Return the [x, y] coordinate for the center point of the cell that contains the specified text.  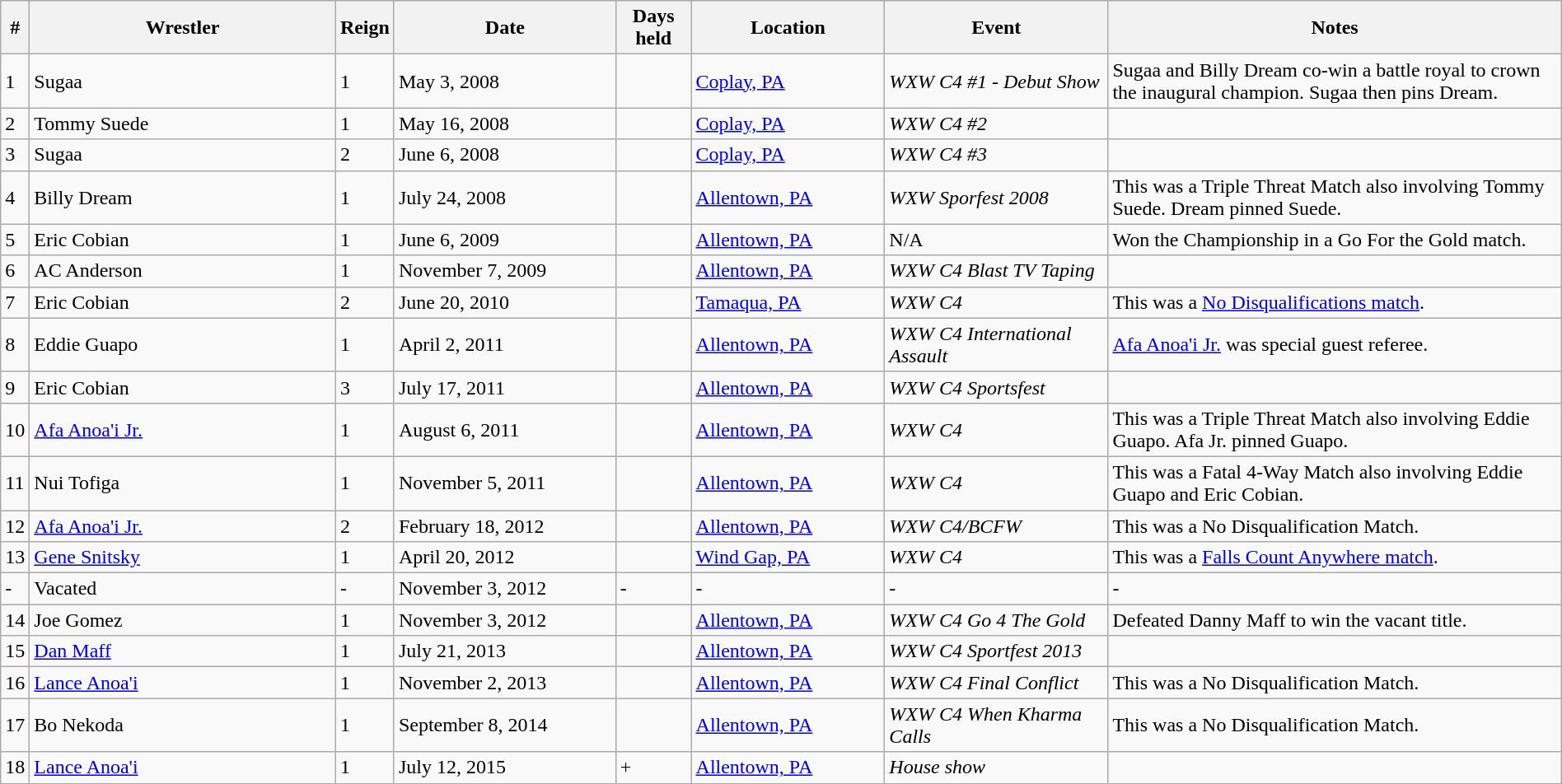
6 [15, 271]
14 [15, 620]
June 6, 2009 [504, 240]
8 [15, 344]
April 20, 2012 [504, 558]
Defeated Danny Maff to win the vacant title. [1335, 620]
WXW C4 Blast TV Taping [997, 271]
4 [15, 198]
June 20, 2010 [504, 302]
WXW C4 Go 4 The Gold [997, 620]
November 5, 2011 [504, 483]
July 24, 2008 [504, 198]
April 2, 2011 [504, 344]
Sugaa and Billy Dream co-win a battle royal to crown the inaugural champion. Sugaa then pins Dream. [1335, 81]
November 2, 2013 [504, 683]
Event [997, 28]
Tamaqua, PA [788, 302]
17 [15, 725]
August 6, 2011 [504, 430]
Gene Snitsky [183, 558]
WXW C4 #2 [997, 124]
This was a Falls Count Anywhere match. [1335, 558]
11 [15, 483]
15 [15, 651]
WXW C4 #1 - Debut Show [997, 81]
AC Anderson [183, 271]
18 [15, 768]
WXW C4 #3 [997, 155]
House show [997, 768]
N/A [997, 240]
This was a Triple Threat Match also involving Tommy Suede. Dream pinned Suede. [1335, 198]
This was a No Disqualifications match. [1335, 302]
16 [15, 683]
Vacated [183, 589]
This was a Fatal 4-Way Match also involving Eddie Guapo and Eric Cobian. [1335, 483]
July 12, 2015 [504, 768]
13 [15, 558]
Joe Gomez [183, 620]
This was a Triple Threat Match also involving Eddie Guapo. Afa Jr. pinned Guapo. [1335, 430]
10 [15, 430]
July 17, 2011 [504, 387]
WXW C4 Final Conflict [997, 683]
Tommy Suede [183, 124]
Bo Nekoda [183, 725]
May 16, 2008 [504, 124]
9 [15, 387]
Wrestler [183, 28]
WXW C4 Sportfest 2013 [997, 651]
WXW C4/BCFW [997, 526]
Days held [653, 28]
Nui Tofiga [183, 483]
Dan Maff [183, 651]
WXW C4 International Assault [997, 344]
July 21, 2013 [504, 651]
5 [15, 240]
# [15, 28]
Won the Championship in a Go For the Gold match. [1335, 240]
September 8, 2014 [504, 725]
WXW C4 Sportsfest [997, 387]
WXW C4 When Kharma Calls [997, 725]
7 [15, 302]
November 7, 2009 [504, 271]
June 6, 2008 [504, 155]
Location [788, 28]
February 18, 2012 [504, 526]
Wind Gap, PA [788, 558]
WXW Sporfest 2008 [997, 198]
Date [504, 28]
Billy Dream [183, 198]
Afa Anoa'i Jr. was special guest referee. [1335, 344]
Notes [1335, 28]
Eddie Guapo [183, 344]
May 3, 2008 [504, 81]
+ [653, 768]
12 [15, 526]
Reign [364, 28]
